Locate the cell with the specified text and output its [X, Y] center coordinate. 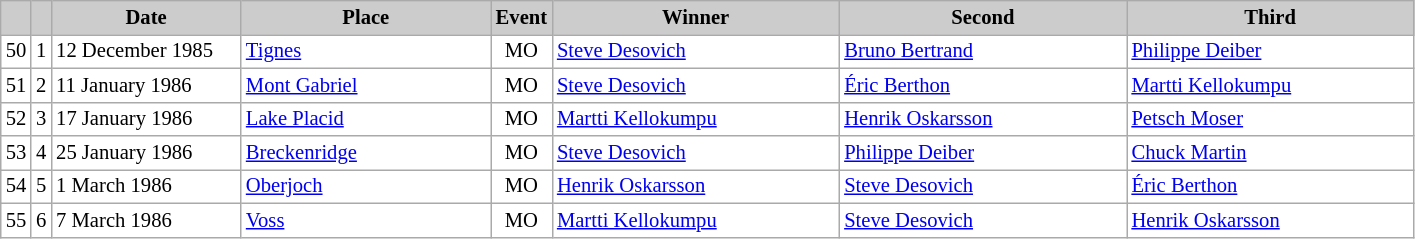
17 January 1986 [146, 119]
Second [982, 17]
Breckenridge [366, 153]
5 [41, 186]
11 January 1986 [146, 85]
Petsch Moser [1270, 119]
7 March 1986 [146, 220]
3 [41, 119]
1 [41, 51]
Oberjoch [366, 186]
54 [16, 186]
6 [41, 220]
Third [1270, 17]
12 December 1985 [146, 51]
52 [16, 119]
50 [16, 51]
Event [522, 17]
Voss [366, 220]
Bruno Bertrand [982, 51]
Place [366, 17]
Chuck Martin [1270, 153]
2 [41, 85]
Tignes [366, 51]
Winner [696, 17]
53 [16, 153]
25 January 1986 [146, 153]
Mont Gabriel [366, 85]
4 [41, 153]
51 [16, 85]
Lake Placid [366, 119]
55 [16, 220]
1 March 1986 [146, 186]
Date [146, 17]
